Capture the cell that displays the provided text and extract its (x, y) central coordinate. 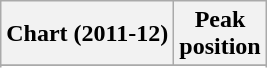
Peakposition (220, 34)
Chart (2011-12) (88, 34)
